Detect which cell encompasses the target text, then output its [X, Y] center coordinate. 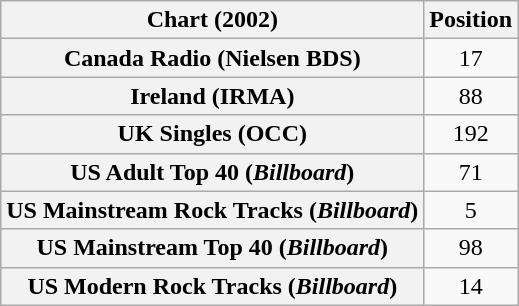
88 [471, 96]
US Mainstream Top 40 (Billboard) [212, 248]
Position [471, 20]
192 [471, 134]
Canada Radio (Nielsen BDS) [212, 58]
14 [471, 286]
71 [471, 172]
UK Singles (OCC) [212, 134]
98 [471, 248]
Chart (2002) [212, 20]
US Modern Rock Tracks (Billboard) [212, 286]
5 [471, 210]
Ireland (IRMA) [212, 96]
US Adult Top 40 (Billboard) [212, 172]
17 [471, 58]
US Mainstream Rock Tracks (Billboard) [212, 210]
